Identify which cell holds the provided text, then report its [x, y] central coordinate. 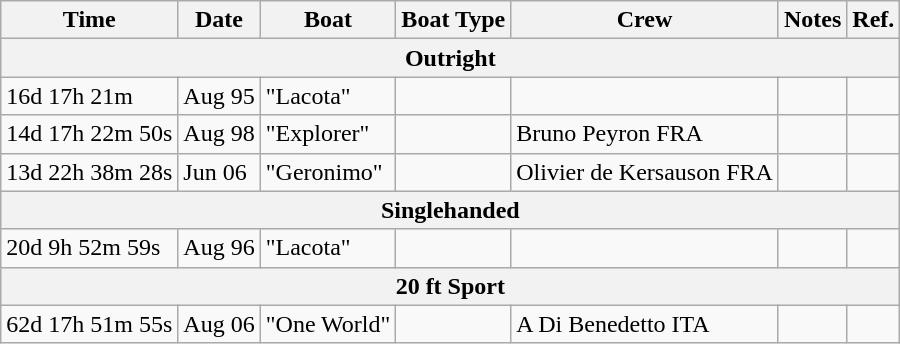
Singlehanded [450, 210]
62d 17h 51m 55s [90, 324]
Aug 95 [219, 96]
Outright [450, 58]
Aug 06 [219, 324]
Boat Type [454, 20]
Bruno Peyron FRA [645, 134]
16d 17h 21m [90, 96]
"Explorer" [328, 134]
"Geronimo" [328, 172]
Time [90, 20]
Aug 96 [219, 248]
Crew [645, 20]
Notes [812, 20]
20 ft Sport [450, 286]
13d 22h 38m 28s [90, 172]
20d 9h 52m 59s [90, 248]
Ref. [874, 20]
Date [219, 20]
Aug 98 [219, 134]
"One World" [328, 324]
Jun 06 [219, 172]
A Di Benedetto ITA [645, 324]
14d 17h 22m 50s [90, 134]
Boat [328, 20]
Olivier de Kersauson FRA [645, 172]
